Identify which cell holds the provided text, then report its [X, Y] central coordinate. 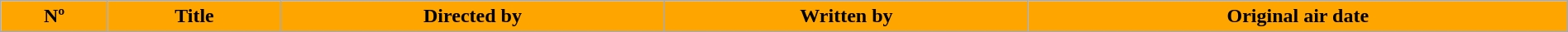
Directed by [473, 16]
Written by [846, 16]
Original air date [1298, 16]
Title [194, 16]
Nº [55, 16]
